Return (X, Y) of the center of cell containing provided text 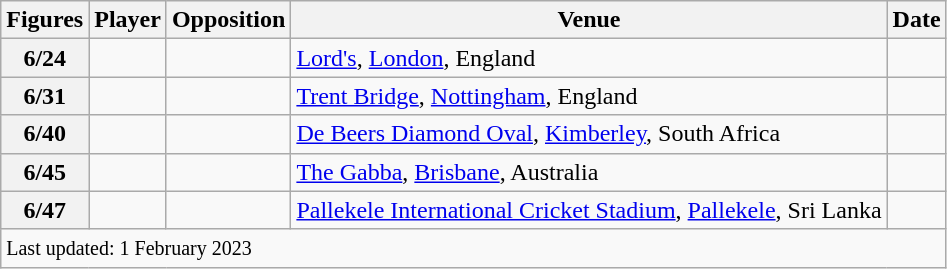
Last updated: 1 February 2023 (474, 248)
De Beers Diamond Oval, Kimberley, South Africa (589, 134)
Opposition (228, 20)
6/24 (45, 58)
Lord's, London, England (589, 58)
The Gabba, Brisbane, Australia (589, 172)
Pallekele International Cricket Stadium, Pallekele, Sri Lanka (589, 210)
Figures (45, 20)
6/31 (45, 96)
Trent Bridge, Nottingham, England (589, 96)
Date (916, 20)
6/40 (45, 134)
6/47 (45, 210)
Player (128, 20)
6/45 (45, 172)
Venue (589, 20)
